Scan for the cell matching the given text and deliver its (x, y) coordinate at center. 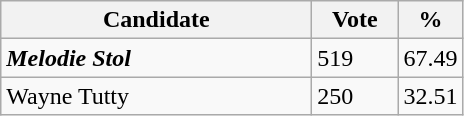
Vote (355, 20)
32.51 (430, 96)
Candidate (156, 20)
519 (355, 58)
% (430, 20)
Wayne Tutty (156, 96)
67.49 (430, 58)
Melodie Stol (156, 58)
250 (355, 96)
